Extract the [X, Y] coordinate from the center of the cell holding the provided text.  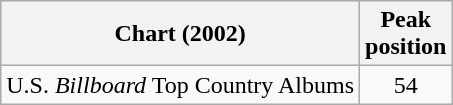
U.S. Billboard Top Country Albums [180, 85]
Peakposition [406, 34]
54 [406, 85]
Chart (2002) [180, 34]
